Return the (X, Y) coordinate for the center point of the cell that contains the specified text.  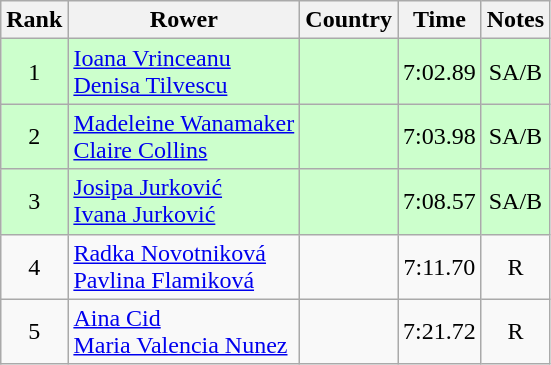
Time (440, 20)
4 (34, 266)
1 (34, 72)
Rank (34, 20)
Ioana VrinceanuDenisa Tilvescu (184, 72)
Josipa JurkovićIvana Jurković (184, 202)
7:21.72 (440, 332)
7:11.70 (440, 266)
2 (34, 136)
5 (34, 332)
Rower (184, 20)
Madeleine WanamakerClaire Collins (184, 136)
Country (349, 20)
7:03.98 (440, 136)
7:08.57 (440, 202)
Aina CidMaria Valencia Nunez (184, 332)
3 (34, 202)
7:02.89 (440, 72)
Notes (515, 20)
Radka NovotnikováPavlina Flamiková (184, 266)
